Return (x, y) of the center of cell containing provided text 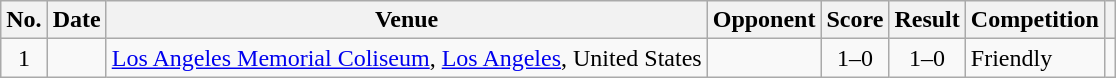
Venue (406, 20)
Date (76, 20)
No. (24, 20)
Result (927, 20)
Score (855, 20)
Los Angeles Memorial Coliseum, Los Angeles, United States (406, 58)
Competition (1034, 20)
1 (24, 58)
Opponent (764, 20)
Friendly (1034, 58)
